Locate the cell with the specified text and output its [X, Y] center coordinate. 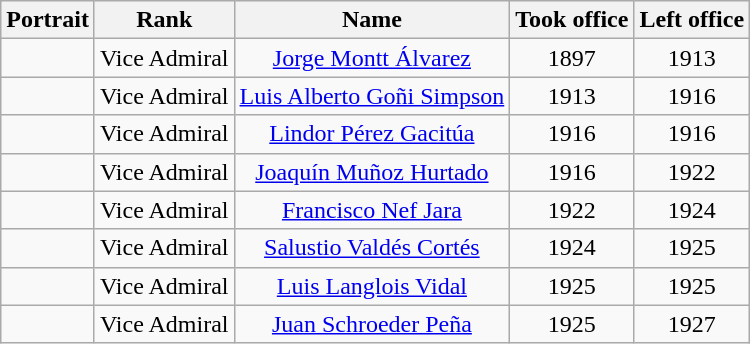
Rank [164, 20]
Luis Langlois Vidal [372, 286]
Salustio Valdés Cortés [372, 248]
Jorge Montt Álvarez [372, 58]
Joaquín Muñoz Hurtado [372, 172]
Name [372, 20]
1927 [692, 324]
Francisco Nef Jara [372, 210]
Left office [692, 20]
Juan Schroeder Peña [372, 324]
1897 [572, 58]
Took office [572, 20]
Portrait [48, 20]
Lindor Pérez Gacitúa [372, 134]
Luis Alberto Goñi Simpson [372, 96]
